Extract the (x, y) coordinate from the center of the cell holding the provided text.  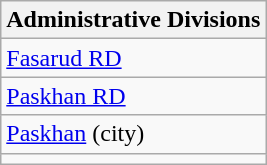
Administrative Divisions (134, 20)
Paskhan (city) (134, 134)
Fasarud RD (134, 58)
Paskhan RD (134, 96)
